Determine the (X, Y) coordinate at the center of the cell enclosing the given text.  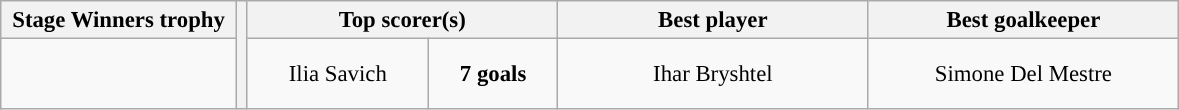
7 goals (494, 74)
Ihar Bryshtel (714, 74)
Ilia Savich (338, 74)
Best player (714, 20)
Best goalkeeper (1024, 20)
Stage Winners trophy (119, 20)
Simone Del Mestre (1024, 74)
Top scorer(s) (402, 20)
